Extract the [x, y] coordinate from the center of the cell holding the provided text.  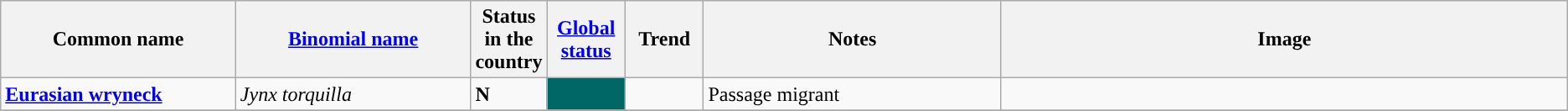
Image [1284, 40]
Status in the country [509, 40]
Global status [586, 40]
Eurasian wryneck [119, 94]
Binomial name [353, 40]
Passage migrant [853, 94]
Common name [119, 40]
Notes [853, 40]
N [509, 94]
Jynx torquilla [353, 94]
Trend [664, 40]
